Detect which cell encompasses the target text, then output its [x, y] center coordinate. 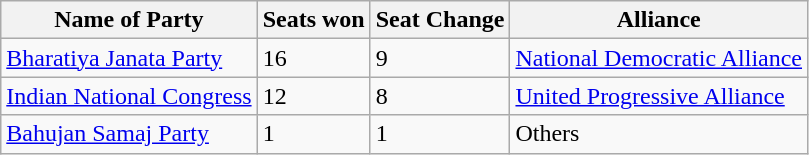
Bharatiya Janata Party [129, 58]
Seats won [314, 20]
United Progressive Alliance [659, 96]
9 [440, 58]
Indian National Congress [129, 96]
16 [314, 58]
Name of Party [129, 20]
Seat Change [440, 20]
Alliance [659, 20]
Bahujan Samaj Party [129, 134]
8 [440, 96]
Others [659, 134]
12 [314, 96]
National Democratic Alliance [659, 58]
